Identify which cell holds the provided text, then report its (x, y) central coordinate. 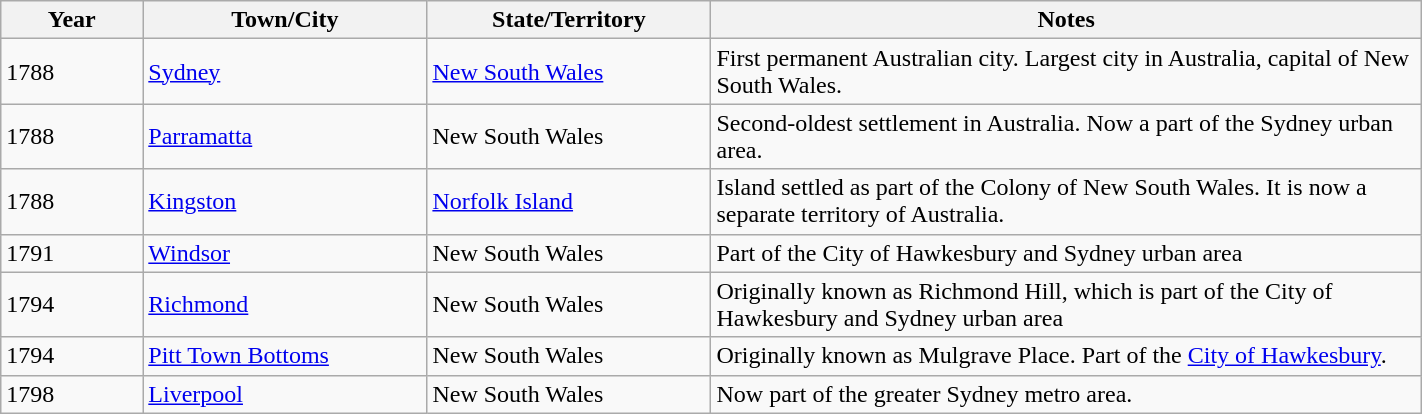
Now part of the greater Sydney metro area. (1066, 394)
Kingston (285, 202)
Richmond (285, 304)
Year (72, 20)
1791 (72, 253)
Liverpool (285, 394)
Part of the City of Hawkesbury and Sydney urban area (1066, 253)
Notes (1066, 20)
Island settled as part of the Colony of New South Wales. It is now a separate territory of Australia. (1066, 202)
1798 (72, 394)
Second-oldest settlement in Australia. Now a part of the Sydney urban area. (1066, 136)
State/Territory (569, 20)
Originally known as Mulgrave Place. Part of the City of Hawkesbury. (1066, 356)
First permanent Australian city. Largest city in Australia, capital of New South Wales. (1066, 72)
Windsor (285, 253)
Parramatta (285, 136)
Town/City (285, 20)
Originally known as Richmond Hill, which is part of the City of Hawkesbury and Sydney urban area (1066, 304)
Sydney (285, 72)
Norfolk Island (569, 202)
Pitt Town Bottoms (285, 356)
